Output the (X, Y) coordinate of the center of the cell containing the given text.  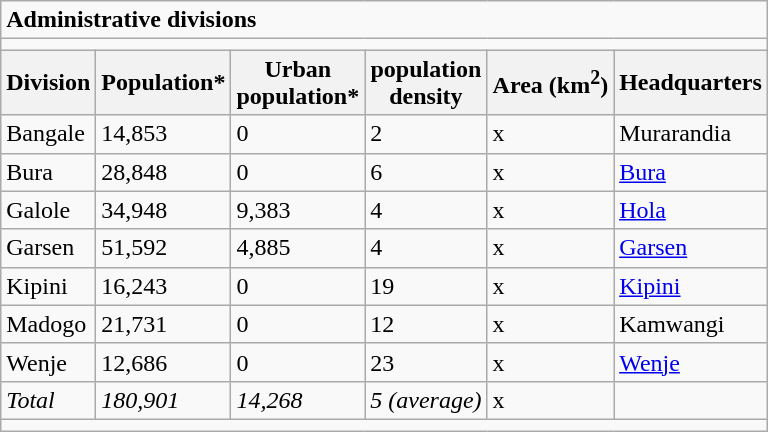
180,901 (164, 400)
Division (48, 82)
2 (426, 134)
51,592 (164, 248)
Administrative divisions (384, 20)
Urban population* (298, 82)
Area (km2) (550, 82)
Headquarters (691, 82)
Galole (48, 210)
9,383 (298, 210)
12,686 (164, 362)
Total (48, 400)
Population* (164, 82)
23 (426, 362)
Murarandia (691, 134)
14,853 (164, 134)
population density (426, 82)
34,948 (164, 210)
4,885 (298, 248)
Madogo (48, 324)
14,268 (298, 400)
12 (426, 324)
21,731 (164, 324)
5 (average) (426, 400)
Kamwangi (691, 324)
19 (426, 286)
Bangale (48, 134)
28,848 (164, 172)
Hola (691, 210)
16,243 (164, 286)
6 (426, 172)
